Detect which cell encompasses the target text, then output its (x, y) center coordinate. 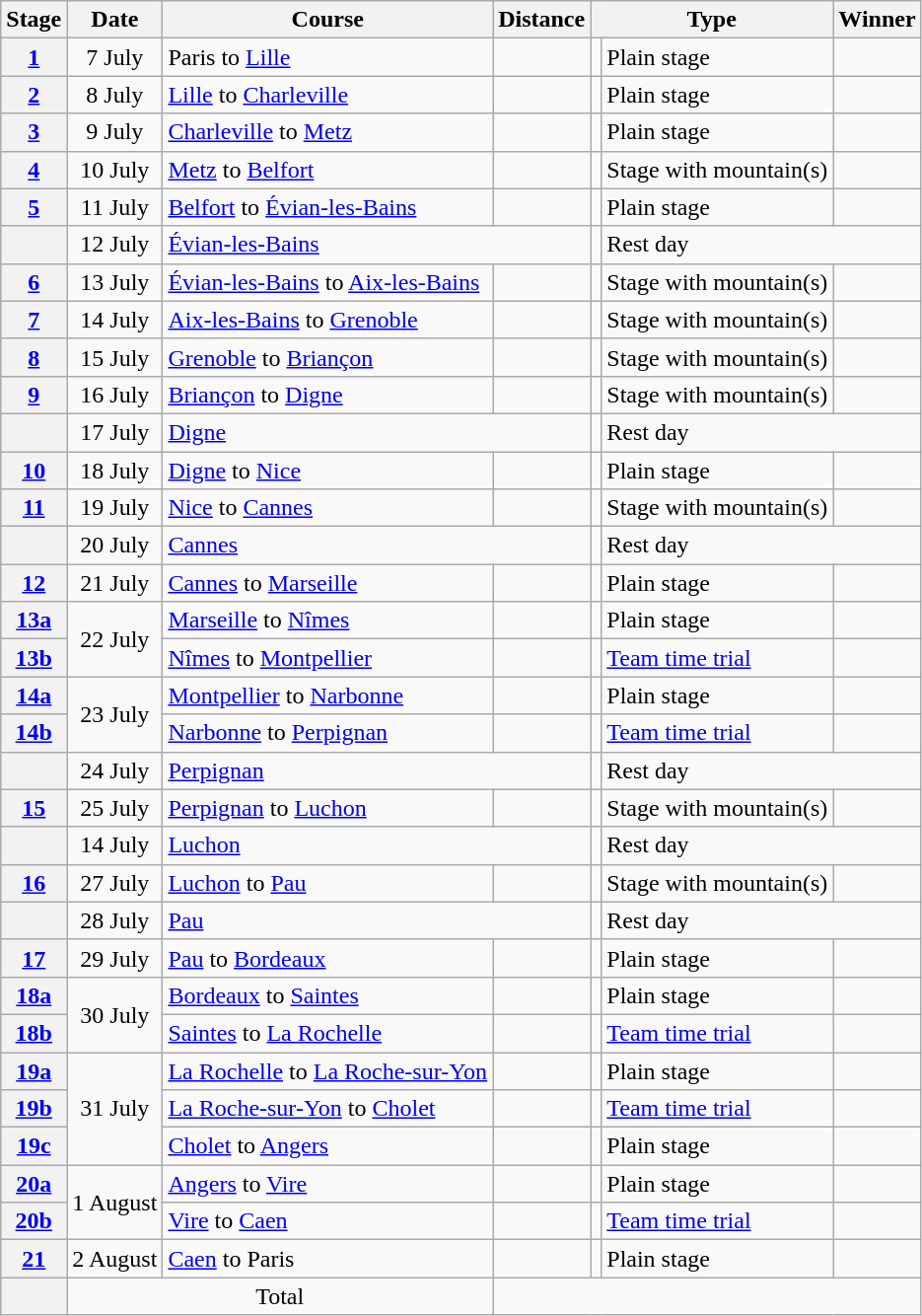
Saintes to La Rochelle (327, 1033)
La Roche-sur-Yon to Cholet (327, 1109)
19b (34, 1109)
6 (34, 282)
19a (34, 1070)
18b (34, 1033)
Date (114, 20)
13a (34, 621)
1 (34, 57)
Évian-les-Bains (377, 245)
Narbonne to Perpignan (327, 733)
12 (34, 583)
Montpellier to Narbonne (327, 695)
17 (34, 958)
24 July (114, 770)
Caen to Paris (327, 1259)
22 July (114, 639)
Metz to Belfort (327, 170)
Distance (542, 20)
17 July (114, 432)
13 July (114, 282)
21 July (114, 583)
2 (34, 95)
18a (34, 995)
20 July (114, 546)
Bordeaux to Saintes (327, 995)
7 July (114, 57)
Luchon to Pau (327, 883)
9 (34, 395)
Briançon to Digne (327, 395)
Digne (377, 432)
3 (34, 132)
18 July (114, 471)
7 (34, 320)
Nîmes to Montpellier (327, 658)
Aix-les-Bains to Grenoble (327, 320)
2 August (114, 1259)
20a (34, 1184)
15 (34, 808)
19c (34, 1146)
Pau (377, 920)
19 July (114, 508)
15 July (114, 357)
Marseille to Nîmes (327, 621)
Évian-les-Bains to Aix-les-Bains (327, 282)
30 July (114, 1014)
14b (34, 733)
12 July (114, 245)
10 (34, 471)
Paris to Lille (327, 57)
11 (34, 508)
23 July (114, 714)
29 July (114, 958)
13b (34, 658)
Pau to Bordeaux (327, 958)
Belfort to Évian-les-Bains (327, 207)
8 (34, 357)
11 July (114, 207)
Grenoble to Briançon (327, 357)
16 July (114, 395)
1 August (114, 1203)
Nice to Cannes (327, 508)
Vire to Caen (327, 1221)
8 July (114, 95)
Angers to Vire (327, 1184)
La Rochelle to La Roche-sur-Yon (327, 1070)
14a (34, 695)
Cannes (377, 546)
Perpignan to Luchon (327, 808)
Digne to Nice (327, 471)
16 (34, 883)
Total (280, 1296)
Cholet to Angers (327, 1146)
5 (34, 207)
28 July (114, 920)
Type (712, 20)
10 July (114, 170)
Charleville to Metz (327, 132)
Luchon (377, 845)
Lille to Charleville (327, 95)
25 July (114, 808)
4 (34, 170)
Perpignan (377, 770)
20b (34, 1221)
27 July (114, 883)
9 July (114, 132)
21 (34, 1259)
Stage (34, 20)
Cannes to Marseille (327, 583)
31 July (114, 1108)
Course (327, 20)
Winner (878, 20)
